For the text-containing cell, return its midpoint in (X, Y) coordinate format. 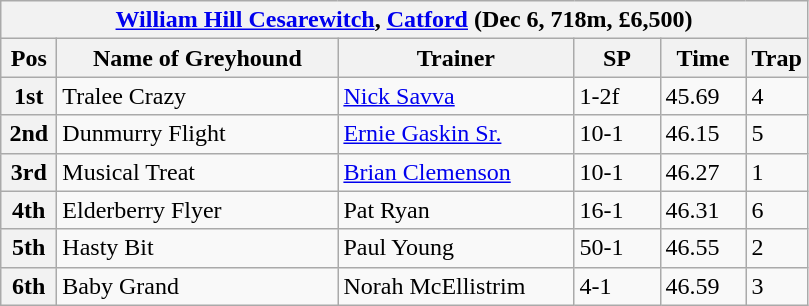
Brian Clemenson (456, 172)
1-2f (617, 96)
46.27 (703, 172)
1st (29, 96)
4 (776, 96)
4-1 (617, 286)
5 (776, 134)
46.59 (703, 286)
Musical Treat (198, 172)
2 (776, 248)
3rd (29, 172)
Trap (776, 58)
1 (776, 172)
16-1 (617, 210)
Dunmurry Flight (198, 134)
SP (617, 58)
Hasty Bit (198, 248)
Pos (29, 58)
Name of Greyhound (198, 58)
Pat Ryan (456, 210)
46.31 (703, 210)
46.15 (703, 134)
Trainer (456, 58)
6th (29, 286)
5th (29, 248)
Time (703, 58)
Paul Young (456, 248)
3 (776, 286)
Norah McEllistrim (456, 286)
2nd (29, 134)
6 (776, 210)
Tralee Crazy (198, 96)
Nick Savva (456, 96)
Elderberry Flyer (198, 210)
Baby Grand (198, 286)
William Hill Cesarewitch, Catford (Dec 6, 718m, £6,500) (404, 20)
50-1 (617, 248)
46.55 (703, 248)
45.69 (703, 96)
4th (29, 210)
Ernie Gaskin Sr. (456, 134)
